Provide the [X, Y] coordinate of the cell's center where the given text is located.  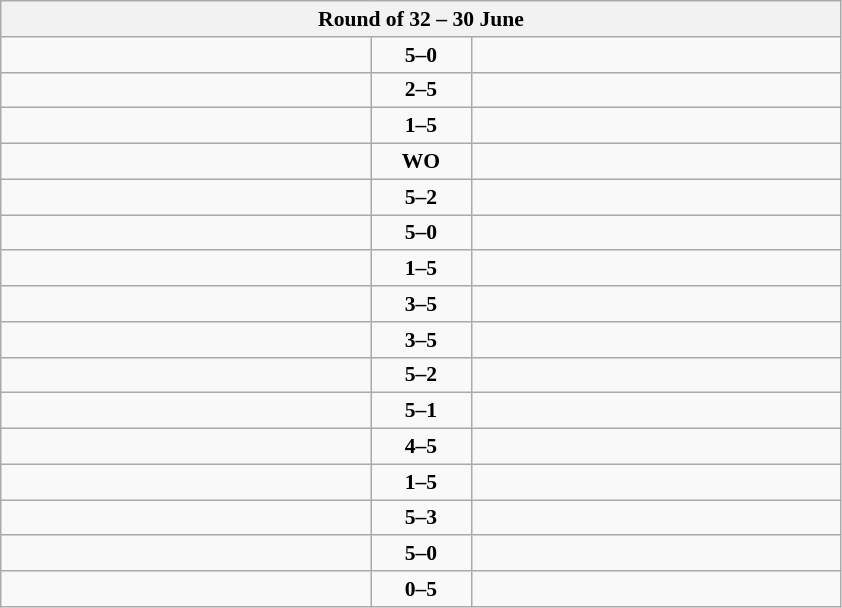
WO [421, 162]
2–5 [421, 90]
Round of 32 – 30 June [421, 19]
5–1 [421, 411]
4–5 [421, 447]
5–3 [421, 518]
0–5 [421, 589]
